For the text-containing cell, return its midpoint in [X, Y] coordinate format. 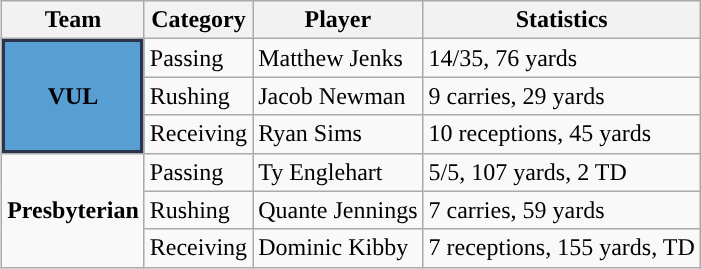
Category [198, 20]
Dominic Kibby [338, 248]
Player [338, 20]
7 receptions, 155 yards, TD [562, 248]
Quante Jennings [338, 210]
Ryan Sims [338, 134]
9 carries, 29 yards [562, 96]
Presbyterian [74, 210]
5/5, 107 yards, 2 TD [562, 172]
Statistics [562, 20]
Matthew Jenks [338, 58]
Ty Englehart [338, 172]
VUL [74, 96]
14/35, 76 yards [562, 58]
Team [74, 20]
Jacob Newman [338, 96]
7 carries, 59 yards [562, 210]
10 receptions, 45 yards [562, 134]
